Capture the cell that displays the provided text and extract its [X, Y] central coordinate. 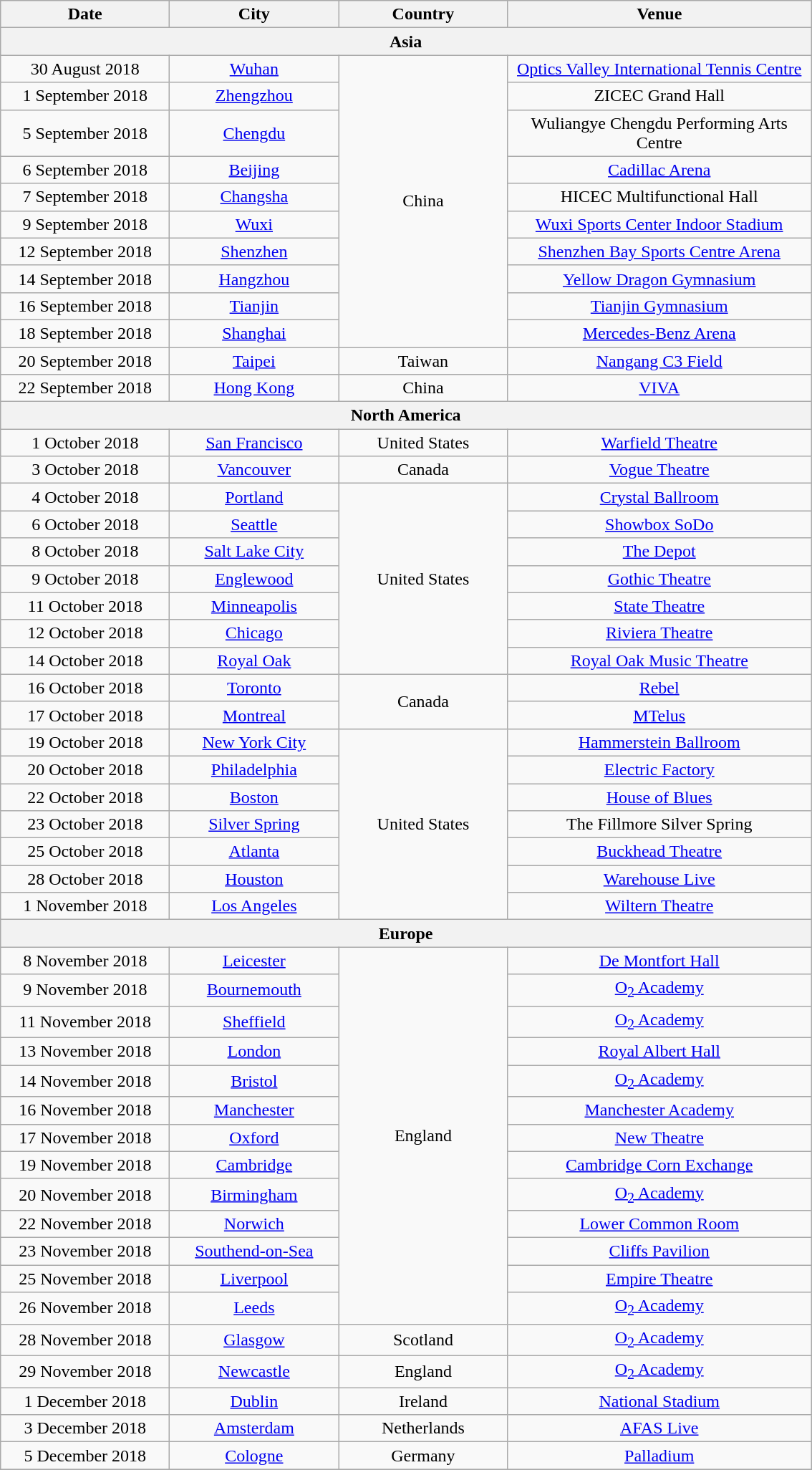
30 August 2018 [85, 69]
Vancouver [254, 470]
1 November 2018 [85, 906]
25 October 2018 [85, 852]
HICEC Multifunctional Hall [659, 197]
18 September 2018 [85, 333]
Venue [659, 14]
Scotland [423, 1340]
19 November 2018 [85, 1165]
De Montfort Hall [659, 961]
1 December 2018 [85, 1401]
Glasgow [254, 1340]
19 October 2018 [85, 742]
Hangzhou [254, 279]
Zhengzhou [254, 96]
29 November 2018 [85, 1371]
Date [85, 14]
Germany [423, 1456]
22 October 2018 [85, 797]
Toronto [254, 688]
Wiltern Theatre [659, 906]
Amsterdam [254, 1428]
Los Angeles [254, 906]
Bristol [254, 1081]
The Depot [659, 552]
9 September 2018 [85, 224]
Norwich [254, 1224]
6 October 2018 [85, 524]
Nangang C3 Field [659, 360]
8 November 2018 [85, 961]
Bournemouth [254, 990]
North America [406, 415]
Warfield Theatre [659, 443]
Boston [254, 797]
Netherlands [423, 1428]
1 October 2018 [85, 443]
3 October 2018 [85, 470]
Englewood [254, 579]
Showbox SoDo [659, 524]
Cadillac Arena [659, 170]
Sheffield [254, 1022]
New York City [254, 742]
Mercedes-Benz Arena [659, 333]
Shenzhen [254, 251]
Chengdu [254, 133]
Portland [254, 497]
4 October 2018 [85, 497]
20 November 2018 [85, 1194]
11 November 2018 [85, 1022]
Leicester [254, 961]
Asia [406, 42]
Country [423, 14]
9 October 2018 [85, 579]
20 September 2018 [85, 360]
17 October 2018 [85, 715]
Manchester [254, 1110]
16 November 2018 [85, 1110]
Montreal [254, 715]
Riviera Theatre [659, 633]
San Francisco [254, 443]
13 November 2018 [85, 1052]
Cambridge Corn Exchange [659, 1165]
23 November 2018 [85, 1252]
12 October 2018 [85, 633]
6 September 2018 [85, 170]
New Theatre [659, 1138]
Philadelphia [254, 769]
Tianjin Gymnasium [659, 306]
16 October 2018 [85, 688]
Shanghai [254, 333]
Seattle [254, 524]
Oxford [254, 1138]
Electric Factory [659, 769]
Houston [254, 879]
Taiwan [423, 360]
Gothic Theatre [659, 579]
8 October 2018 [85, 552]
Wuxi Sports Center Indoor Stadium [659, 224]
22 November 2018 [85, 1224]
Empire Theatre [659, 1279]
Palladium [659, 1456]
1 September 2018 [85, 96]
Optics Valley International Tennis Centre [659, 69]
Europe [406, 933]
23 October 2018 [85, 825]
9 November 2018 [85, 990]
Wuxi [254, 224]
5 December 2018 [85, 1456]
Yellow Dragon Gymnasium [659, 279]
14 November 2018 [85, 1081]
Royal Albert Hall [659, 1052]
National Stadium [659, 1401]
Vogue Theatre [659, 470]
MTelus [659, 715]
ZICEC Grand Hall [659, 96]
Birmingham [254, 1194]
Leeds [254, 1308]
Taipei [254, 360]
London [254, 1052]
Cambridge [254, 1165]
Lower Common Room [659, 1224]
House of Blues [659, 797]
25 November 2018 [85, 1279]
Ireland [423, 1401]
Cologne [254, 1456]
11 October 2018 [85, 606]
22 September 2018 [85, 388]
Newcastle [254, 1371]
Changsha [254, 197]
Salt Lake City [254, 552]
14 September 2018 [85, 279]
Southend-on-Sea [254, 1252]
The Fillmore Silver Spring [659, 825]
16 September 2018 [85, 306]
Tianjin [254, 306]
3 December 2018 [85, 1428]
Chicago [254, 633]
Royal Oak Music Theatre [659, 660]
Liverpool [254, 1279]
Buckhead Theatre [659, 852]
Minneapolis [254, 606]
Dublin [254, 1401]
Cliffs Pavilion [659, 1252]
20 October 2018 [85, 769]
State Theatre [659, 606]
Shenzhen Bay Sports Centre Arena [659, 251]
Beijing [254, 170]
Rebel [659, 688]
Wuliangye Chengdu Performing Arts Centre [659, 133]
Crystal Ballroom [659, 497]
7 September 2018 [85, 197]
28 November 2018 [85, 1340]
26 November 2018 [85, 1308]
Royal Oak [254, 660]
Manchester Academy [659, 1110]
Wuhan [254, 69]
Atlanta [254, 852]
City [254, 14]
14 October 2018 [85, 660]
Warehouse Live [659, 879]
Hong Kong [254, 388]
VIVA [659, 388]
17 November 2018 [85, 1138]
5 September 2018 [85, 133]
Silver Spring [254, 825]
AFAS Live [659, 1428]
Hammerstein Ballroom [659, 742]
28 October 2018 [85, 879]
12 September 2018 [85, 251]
